Detect which cell encompasses the target text, then output its (X, Y) center coordinate. 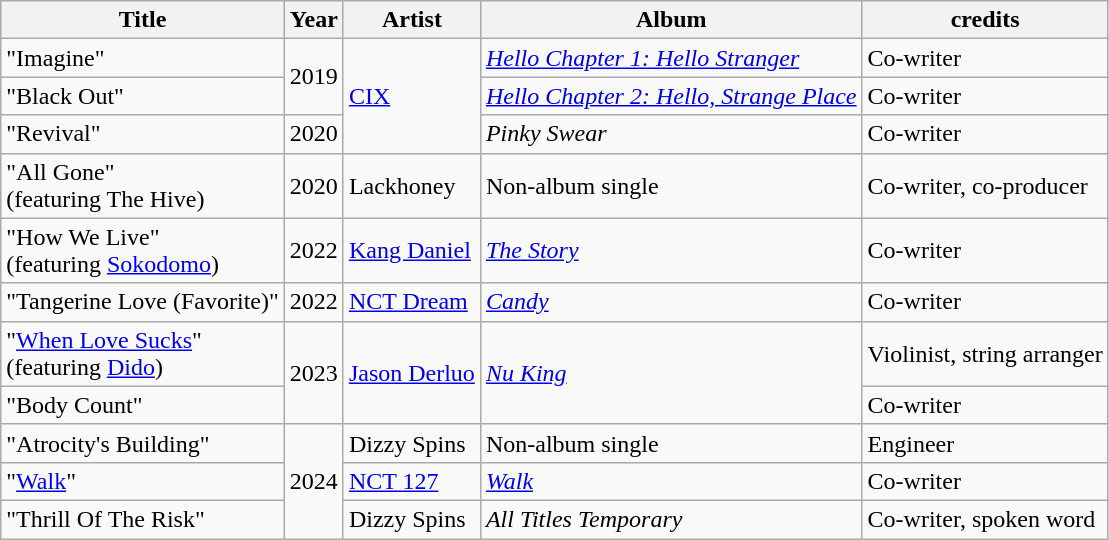
Pinky Swear (671, 134)
"How We Live"(featuring Sokodomo) (143, 250)
Album (671, 20)
"Thrill Of The Risk" (143, 519)
Walk (671, 481)
"Atrocity's Building" (143, 443)
"Body Count" (143, 405)
Title (143, 20)
"Imagine" (143, 58)
CIX (412, 96)
Violinist, string arranger (985, 354)
Hello Chapter 2: Hello, Strange Place (671, 96)
Jason Derluo (412, 372)
Artist (412, 20)
Engineer (985, 443)
"When Love Sucks"(featuring Dido) (143, 354)
Nu King (671, 372)
NCT 127 (412, 481)
"Revival" (143, 134)
"All Gone"(featuring The Hive) (143, 186)
Hello Chapter 1: Hello Stranger (671, 58)
"Tangerine Love (Favorite)" (143, 302)
The Story (671, 250)
"Black Out" (143, 96)
credits (985, 20)
2023 (314, 372)
Lackhoney (412, 186)
Year (314, 20)
Co-writer, spoken word (985, 519)
2024 (314, 481)
All Titles Temporary (671, 519)
"Walk" (143, 481)
Kang Daniel (412, 250)
Co-writer, co-producer (985, 186)
Candy (671, 302)
NCT Dream (412, 302)
2019 (314, 77)
